Output the [x, y] coordinate of the center of the cell containing the given text.  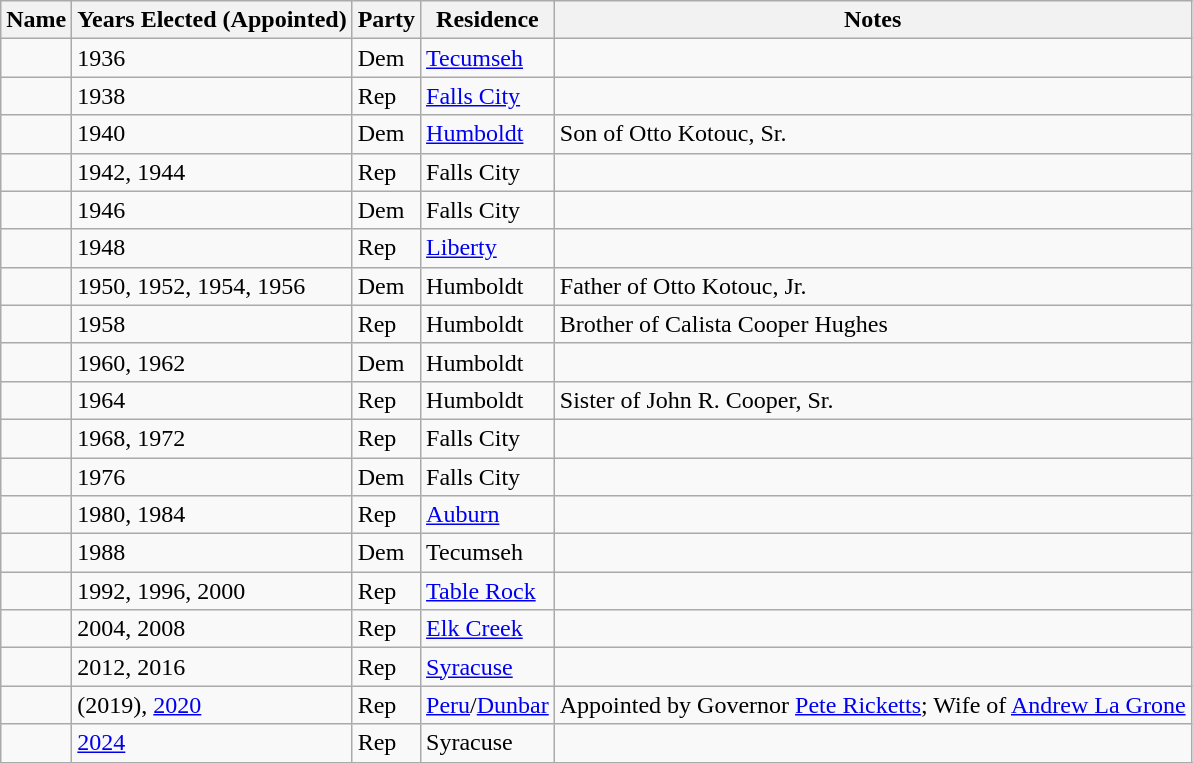
1988 [212, 553]
Party [386, 20]
Years Elected (Appointed) [212, 20]
1948 [212, 248]
Name [36, 20]
2012, 2016 [212, 667]
Notes [872, 20]
1976 [212, 477]
Sister of John R. Cooper, Sr. [872, 400]
1946 [212, 210]
1968, 1972 [212, 438]
1980, 1984 [212, 515]
1992, 1996, 2000 [212, 591]
Peru/Dunbar [488, 705]
Liberty [488, 248]
2024 [212, 743]
1960, 1962 [212, 362]
1958 [212, 324]
1964 [212, 400]
1942, 1944 [212, 172]
(2019), 2020 [212, 705]
Elk Creek [488, 629]
1936 [212, 58]
Brother of Calista Cooper Hughes [872, 324]
Residence [488, 20]
Auburn [488, 515]
Table Rock [488, 591]
Son of Otto Kotouc, Sr. [872, 134]
Appointed by Governor Pete Ricketts; Wife of Andrew La Grone [872, 705]
1950, 1952, 1954, 1956 [212, 286]
Father of Otto Kotouc, Jr. [872, 286]
1940 [212, 134]
2004, 2008 [212, 629]
1938 [212, 96]
